Scan for the cell matching the given text and deliver its [X, Y] coordinate at center. 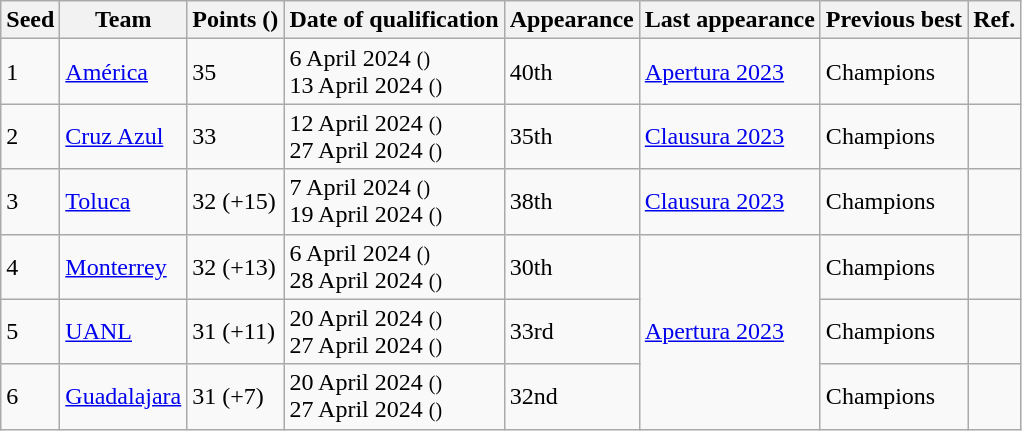
5 [30, 332]
2 [30, 136]
Guadalajara [124, 396]
Ref. [994, 20]
3 [30, 202]
Cruz Azul [124, 136]
Last appearance [730, 20]
6 April 2024 ()28 April 2024 () [394, 266]
32nd [572, 396]
32 (+13) [236, 266]
31 (+7) [236, 396]
40th [572, 72]
32 (+15) [236, 202]
Previous best [894, 20]
América [124, 72]
Monterrey [124, 266]
Date of qualification [394, 20]
12 April 2024 ()27 April 2024 () [394, 136]
Toluca [124, 202]
38th [572, 202]
Points () [236, 20]
31 (+11) [236, 332]
1 [30, 72]
7 April 2024 ()19 April 2024 () [394, 202]
6 [30, 396]
33 [236, 136]
35th [572, 136]
6 April 2024 ()13 April 2024 () [394, 72]
Appearance [572, 20]
Team [124, 20]
30th [572, 266]
4 [30, 266]
Seed [30, 20]
UANL [124, 332]
35 [236, 72]
33rd [572, 332]
